Provide the [x, y] coordinate of the cell's center where the given text is located.  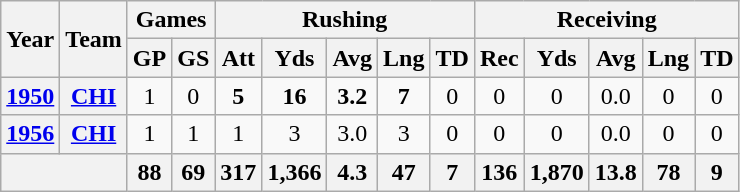
47 [404, 172]
78 [668, 172]
3.0 [352, 134]
Receiving [606, 20]
1956 [30, 134]
88 [149, 172]
Games [170, 20]
16 [294, 96]
Att [238, 58]
1,870 [556, 172]
1950 [30, 96]
Rec [499, 58]
GP [149, 58]
Year [30, 39]
317 [238, 172]
Team [94, 39]
1,366 [294, 172]
9 [717, 172]
5 [238, 96]
4.3 [352, 172]
3.2 [352, 96]
136 [499, 172]
13.8 [616, 172]
69 [194, 172]
GS [194, 58]
Rushing [345, 20]
